Detect which cell encompasses the target text, then output its [x, y] center coordinate. 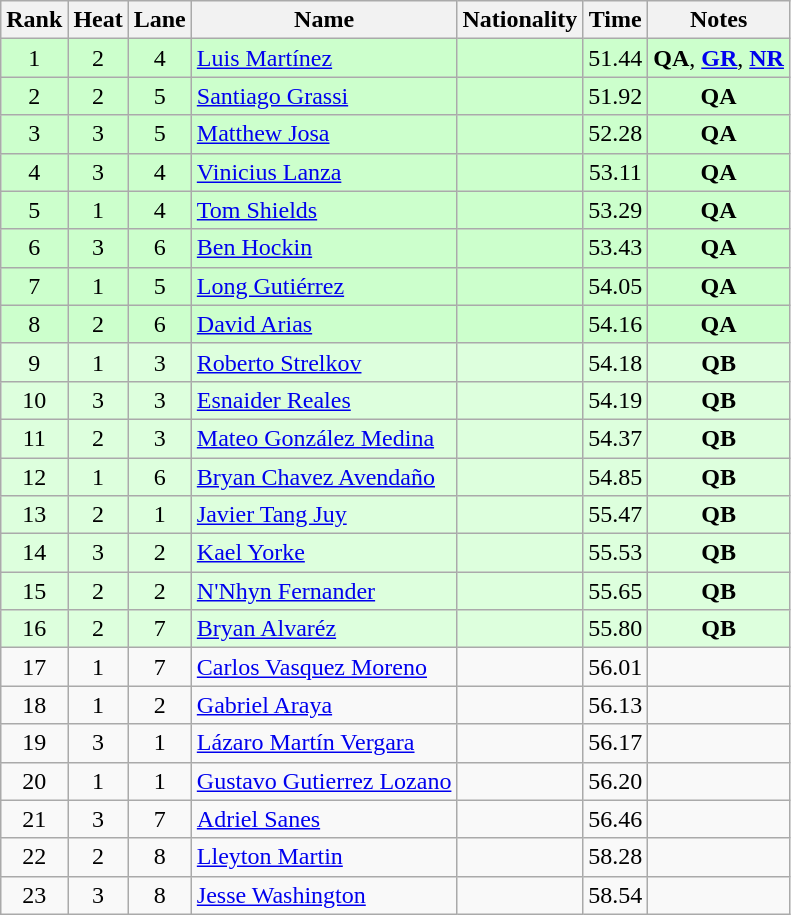
QA, GR, NR [719, 58]
Tom Shields [324, 210]
Mateo González Medina [324, 438]
53.11 [616, 172]
58.54 [616, 895]
56.20 [616, 781]
54.16 [616, 324]
Matthew Josa [324, 134]
54.85 [616, 477]
54.05 [616, 286]
Heat [98, 20]
16 [34, 629]
Vinicius Lanza [324, 172]
Santiago Grassi [324, 96]
12 [34, 477]
9 [34, 362]
Roberto Strelkov [324, 362]
54.18 [616, 362]
13 [34, 515]
Gustavo Gutierrez Lozano [324, 781]
Time [616, 20]
Esnaider Reales [324, 400]
Javier Tang Juy [324, 515]
18 [34, 705]
51.44 [616, 58]
Carlos Vasquez Moreno [324, 667]
53.29 [616, 210]
Lane [160, 20]
56.13 [616, 705]
23 [34, 895]
10 [34, 400]
Jesse Washington [324, 895]
David Arias [324, 324]
21 [34, 819]
11 [34, 438]
Kael Yorke [324, 553]
51.92 [616, 96]
Long Gutiérrez [324, 286]
56.17 [616, 743]
55.53 [616, 553]
Ben Hockin [324, 248]
Name [324, 20]
52.28 [616, 134]
Lleyton Martin [324, 857]
Bryan Alvaréz [324, 629]
54.19 [616, 400]
22 [34, 857]
Gabriel Araya [324, 705]
55.47 [616, 515]
56.01 [616, 667]
53.43 [616, 248]
56.46 [616, 819]
19 [34, 743]
55.65 [616, 591]
Nationality [520, 20]
Rank [34, 20]
58.28 [616, 857]
14 [34, 553]
17 [34, 667]
Luis Martínez [324, 58]
Lázaro Martín Vergara [324, 743]
Bryan Chavez Avendaño [324, 477]
54.37 [616, 438]
Notes [719, 20]
55.80 [616, 629]
20 [34, 781]
15 [34, 591]
N'Nhyn Fernander [324, 591]
Adriel Sanes [324, 819]
